Return the [x, y] coordinate for the center point of the cell that contains the specified text.  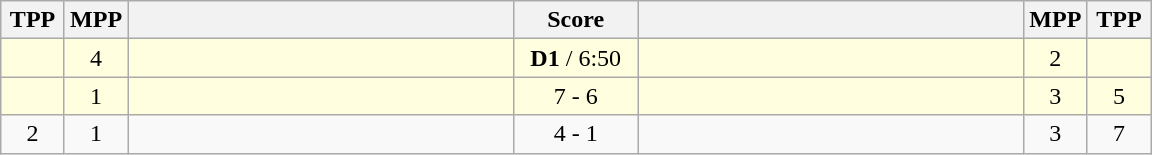
5 [1119, 96]
4 [96, 58]
7 - 6 [576, 96]
D1 / 6:50 [576, 58]
7 [1119, 134]
Score [576, 20]
4 - 1 [576, 134]
